Detect which cell encompasses the target text, then output its [x, y] center coordinate. 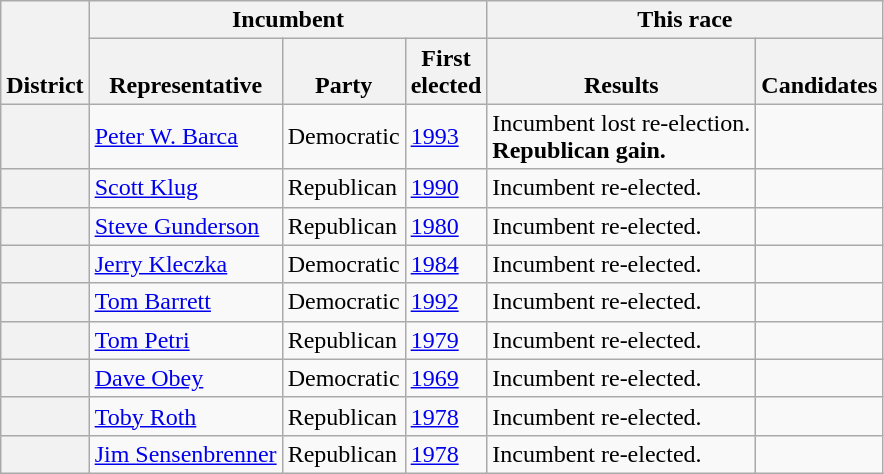
Incumbent [288, 20]
This race [685, 20]
Scott Klug [186, 188]
Incumbent lost re-election.Republican gain. [622, 136]
Candidates [820, 72]
1992 [446, 302]
Tom Barrett [186, 302]
Party [344, 72]
Tom Petri [186, 340]
1979 [446, 340]
Firstelected [446, 72]
Steve Gunderson [186, 226]
Representative [186, 72]
1969 [446, 378]
District [45, 52]
1993 [446, 136]
1984 [446, 264]
Jim Sensenbrenner [186, 454]
1980 [446, 226]
1990 [446, 188]
Toby Roth [186, 416]
Results [622, 72]
Jerry Kleczka [186, 264]
Dave Obey [186, 378]
Peter W. Barca [186, 136]
